Locate the cell with the specified text and output its [X, Y] center coordinate. 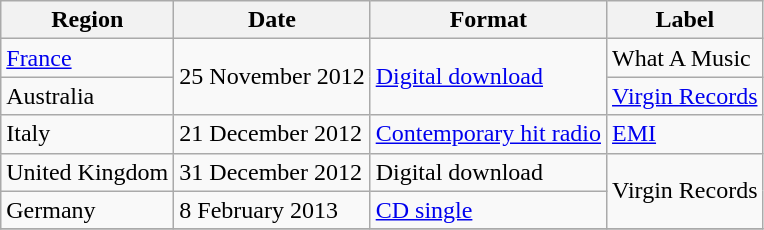
Contemporary hit radio [488, 134]
Region [88, 20]
What A Music [685, 58]
Italy [88, 134]
Label [685, 20]
25 November 2012 [272, 77]
8 February 2013 [272, 210]
France [88, 58]
Germany [88, 210]
United Kingdom [88, 172]
CD single [488, 210]
Format [488, 20]
21 December 2012 [272, 134]
Date [272, 20]
Australia [88, 96]
EMI [685, 134]
31 December 2012 [272, 172]
